Detect which cell encompasses the target text, then output its [x, y] center coordinate. 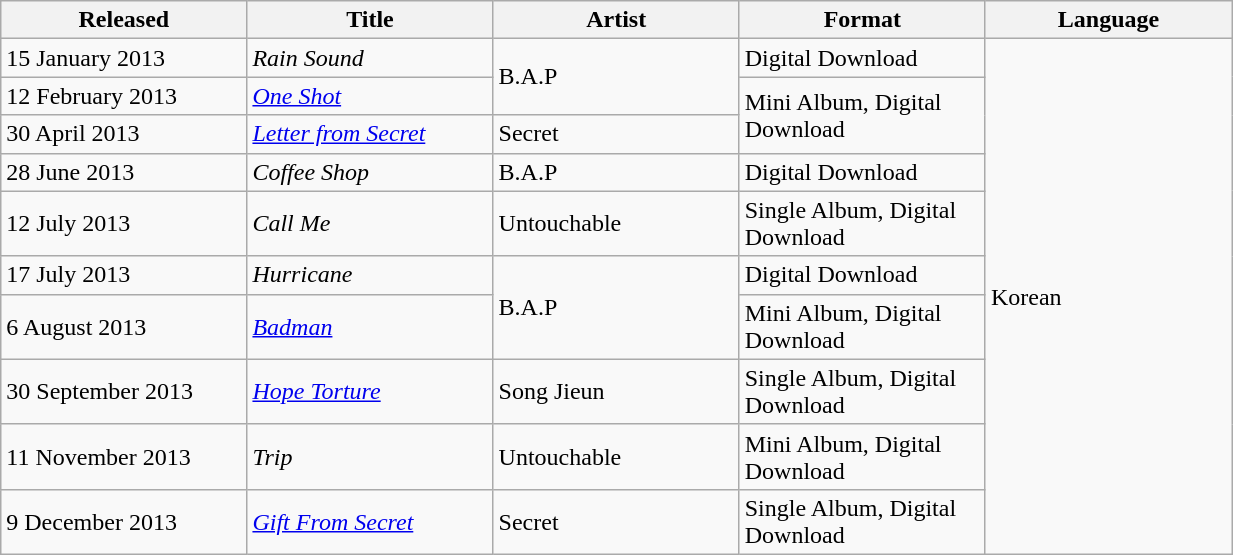
Hope Torture [370, 392]
Badman [370, 326]
Trip [370, 456]
Format [862, 20]
Korean [1108, 297]
Hurricane [370, 275]
Artist [616, 20]
30 April 2013 [124, 134]
Language [1108, 20]
15 January 2013 [124, 58]
6 August 2013 [124, 326]
Coffee Shop [370, 172]
Released [124, 20]
Title [370, 20]
9 December 2013 [124, 522]
11 November 2013 [124, 456]
28 June 2013 [124, 172]
Rain Sound [370, 58]
Letter from Secret [370, 134]
30 September 2013 [124, 392]
17 July 2013 [124, 275]
12 July 2013 [124, 224]
Gift From Secret [370, 522]
Call Me [370, 224]
Song Jieun [616, 392]
12 February 2013 [124, 96]
One Shot [370, 96]
